Identify which cell holds the provided text, then report its (x, y) central coordinate. 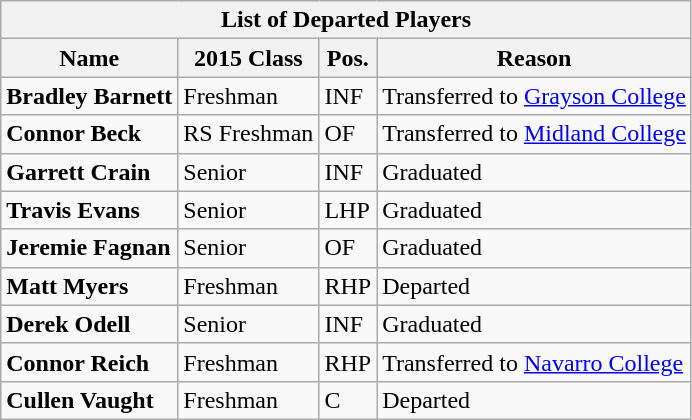
Connor Beck (90, 134)
Jeremie Fagnan (90, 248)
Name (90, 58)
Bradley Barnett (90, 96)
LHP (348, 210)
Connor Reich (90, 362)
RS Freshman (248, 134)
C (348, 400)
Transferred to Grayson College (534, 96)
Transferred to Midland College (534, 134)
Cullen Vaught (90, 400)
Travis Evans (90, 210)
2015 Class (248, 58)
Transferred to Navarro College (534, 362)
Reason (534, 58)
Derek Odell (90, 324)
Pos. (348, 58)
Matt Myers (90, 286)
List of Departed Players (346, 20)
Garrett Crain (90, 172)
